Locate the cell with the specified text and output its (X, Y) center coordinate. 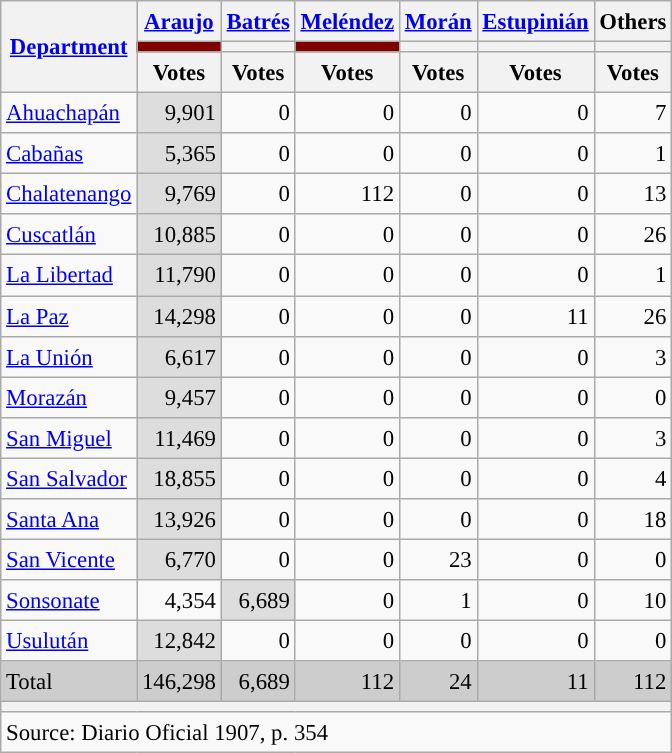
11,790 (180, 276)
Sonsonate (69, 600)
Others (633, 22)
9,769 (180, 194)
Santa Ana (69, 520)
Department (69, 47)
San Miguel (69, 438)
Estupinián (536, 22)
10 (633, 600)
Morán (438, 22)
4,354 (180, 600)
13 (633, 194)
10,885 (180, 234)
7 (633, 114)
Ahuachapán (69, 114)
Cabañas (69, 154)
San Salvador (69, 478)
9,457 (180, 398)
14,298 (180, 316)
13,926 (180, 520)
Source: Diario Oficial 1907, p. 354 (336, 732)
18,855 (180, 478)
6,770 (180, 560)
Araujo (180, 22)
Chalatenango (69, 194)
San Vicente (69, 560)
146,298 (180, 682)
Meléndez (347, 22)
6,617 (180, 356)
Usulután (69, 640)
4 (633, 478)
Batrés (258, 22)
18 (633, 520)
Total (69, 682)
9,901 (180, 114)
5,365 (180, 154)
Cuscatlán (69, 234)
La Unión (69, 356)
La Libertad (69, 276)
La Paz (69, 316)
12,842 (180, 640)
23 (438, 560)
Morazán (69, 398)
11,469 (180, 438)
24 (438, 682)
